Provide the (x, y) coordinate of the cell's center where the given text is located.  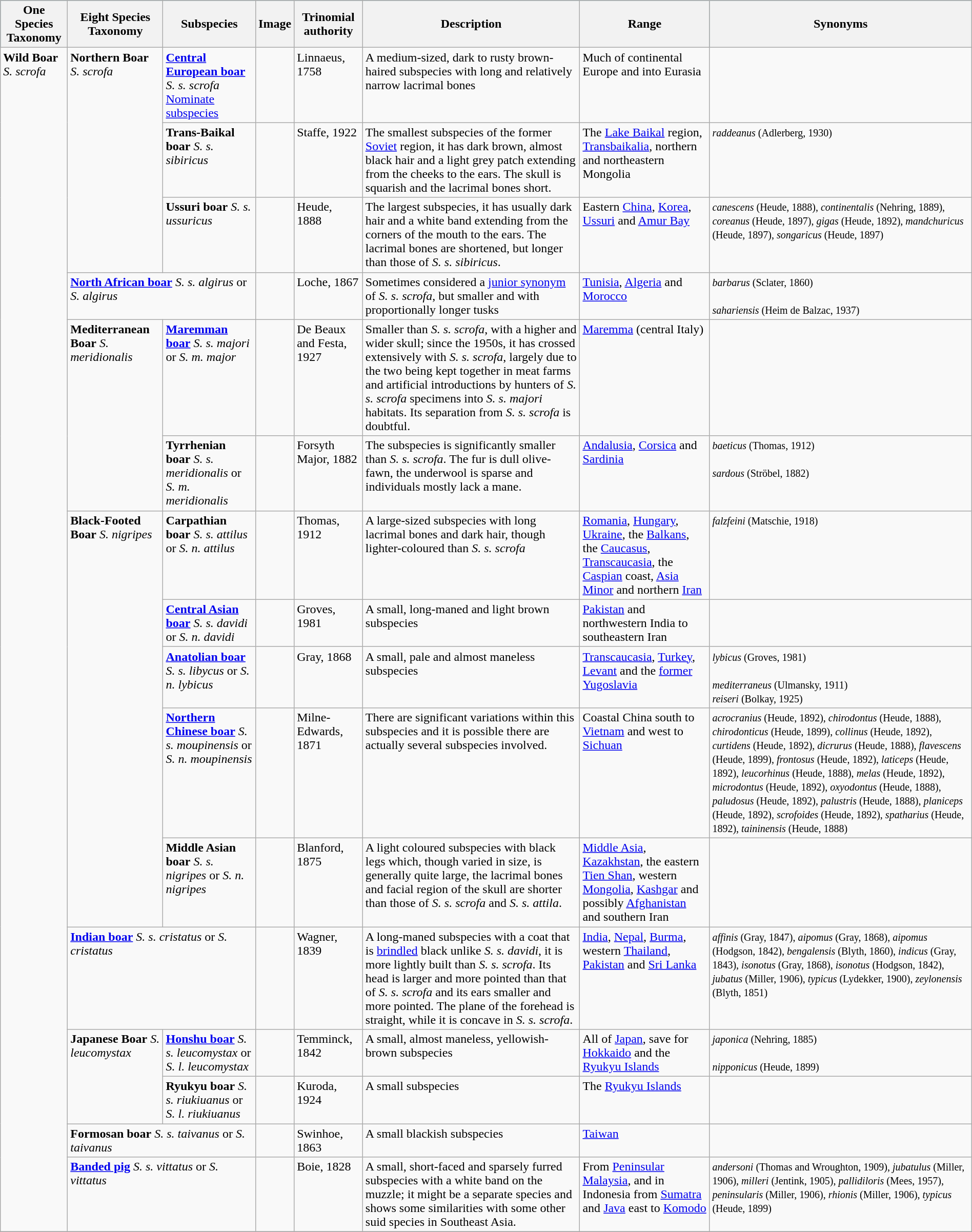
Image (275, 24)
The subspecies is significantly smaller than S. s. scrofa. The fur is dull olive-fawn, the underwool is sparse and individuals mostly lack a mane. (471, 473)
Eastern China, Korea, Ussuri and Amur Bay (645, 235)
A small blackish subspecies (471, 1140)
There are significant variations within this subspecies and it is possible there are actually several subspecies involved. (471, 773)
Tunisia, Algeria and Morocco (645, 296)
Northern Chinese boar S. s. moupinensis or S. n. moupinensis (209, 773)
Staffe, 1922 (329, 160)
North African boar S. s. algirus or S. algirus (162, 296)
Taiwan (645, 1140)
Coastal China south to Vietnam and west to Sichuan (645, 773)
Swinhoe, 1863 (329, 1140)
Tyrrhenian boar S. s. meridionalis or S. m. meridionalis (209, 473)
A small, pale and almost maneless subspecies (471, 677)
Heude, 1888 (329, 235)
Black-Footed Boar S. nigripes (115, 719)
Subspecies (209, 24)
Northern Boar S. scrofa (115, 160)
Pakistan and northwestern India to southeastern Iran (645, 623)
Middle Asian boar S. s. nigripes or S. n. nigripes (209, 882)
A small, long-maned and light brown subspecies (471, 623)
Groves, 1981 (329, 623)
Indian boar S. s. cristatus or S. cristatus (162, 978)
Kuroda, 1924 (329, 1100)
Formosan boar S. s. taivanus or S. taivanus (162, 1140)
Milne-Edwards, 1871 (329, 773)
lybicus (Groves, 1981)mediterraneus (Ulmansky, 1911) reiseri (Bolkay, 1925) (841, 677)
Honshu boar S. s. leucomystax or S. l. leucomystax (209, 1053)
All of Japan, save for Hokkaido and the Ryukyu Islands (645, 1053)
Eight Species Taxonomy (115, 24)
Gray, 1868 (329, 677)
Sometimes considered a junior synonym of S. s. scrofa, but smaller and with proportionally longer tusks (471, 296)
Wild Boar S. scrofa (34, 640)
A large-sized subspecies with long lacrimal bones and dark hair, though lighter-coloured than S. s. scrofa (471, 555)
A medium-sized, dark to rusty brown-haired subspecies with long and relatively narrow lacrimal bones (471, 85)
Thomas, 1912 (329, 555)
Middle Asia, Kazakhstan, the eastern Tien Shan, western Mongolia, Kashgar and possibly Afghanistan and southern Iran (645, 882)
raddeanus (Adlerberg, 1930) (841, 160)
Andalusia, Corsica and Sardinia (645, 473)
Wagner, 1839 (329, 978)
barbarus (Sclater, 1860)sahariensis (Heim de Balzac, 1937) (841, 296)
A small subspecies (471, 1100)
Ryukyu boar S. s. riukiuanus or S. l. riukiuanus (209, 1100)
Ussuri boar S. s. ussuricus (209, 235)
From Peninsular Malaysia, and in Indonesia from Sumatra and Java east to Komodo (645, 1195)
The Lake Baikal region, Transbaikalia, northern and northeastern Mongolia (645, 160)
Maremman boar S. s. majori or S. m. major (209, 377)
Range (645, 24)
Linnaeus, 1758 (329, 85)
Description (471, 24)
Mediterranean Boar S. meridionalis (115, 415)
Temminck, 1842 (329, 1053)
Boie, 1828 (329, 1195)
Romania, Hungary, Ukraine, the Balkans, the Caucasus, Transcaucasia, the Caspian coast, Asia Minor and northern Iran (645, 555)
Synonyms (841, 24)
The Ryukyu Islands (645, 1100)
Carpathian boar S. s. attilus or S. n. attilus (209, 555)
Forsyth Major, 1882 (329, 473)
Banded pig S. s. vittatus or S. vittatus (162, 1195)
Central Asian boar S. s. davidi or S. n. davidi (209, 623)
India, Nepal, Burma, western Thailand, Pakistan and Sri Lanka (645, 978)
Trans-Baikal boar S. s. sibiricus (209, 160)
Central European boar S. s. scrofaNominate subspecies (209, 85)
A small, almost maneless, yellowish-brown subspecies (471, 1053)
Anatolian boar S. s. libycus or S. n. lybicus (209, 677)
Japanese Boar S. leucomystax (115, 1077)
falzfeini (Matschie, 1918) (841, 555)
Transcaucasia, Turkey, Levant and the former Yugoslavia (645, 677)
Loche, 1867 (329, 296)
baeticus (Thomas, 1912)sardous (Ströbel, 1882) (841, 473)
One Species Taxonomy (34, 24)
Trinomial authority (329, 24)
japonica (Nehring, 1885)nipponicus (Heude, 1899) (841, 1053)
Blanford, 1875 (329, 882)
Much of continental Europe and into Eurasia (645, 85)
De Beaux and Festa, 1927 (329, 377)
Maremma (central Italy) (645, 377)
